Return the (X, Y) coordinate for the center point of the cell that contains the specified text.  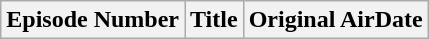
Episode Number (93, 20)
Original AirDate (336, 20)
Title (214, 20)
